For the text-containing cell, return its midpoint in (X, Y) coordinate format. 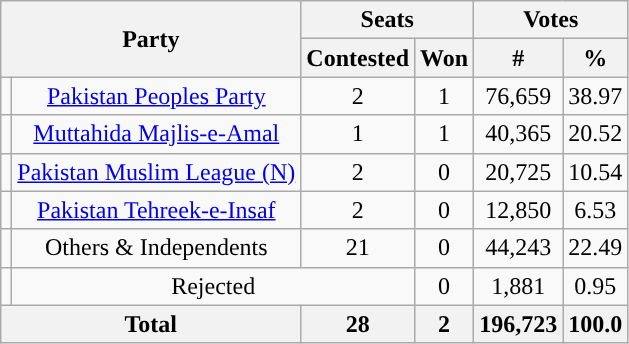
Seats (388, 20)
Pakistan Peoples Party (156, 96)
Won (444, 58)
10.54 (596, 172)
Pakistan Tehreek-e-Insaf (156, 210)
0.95 (596, 286)
28 (358, 324)
1,881 (518, 286)
Muttahida Majlis-e-Amal (156, 134)
20.52 (596, 134)
22.49 (596, 248)
12,850 (518, 210)
Party (151, 39)
Contested (358, 58)
100.0 (596, 324)
Total (151, 324)
76,659 (518, 96)
6.53 (596, 210)
Votes (551, 20)
% (596, 58)
38.97 (596, 96)
Rejected (214, 286)
40,365 (518, 134)
196,723 (518, 324)
20,725 (518, 172)
44,243 (518, 248)
Others & Independents (156, 248)
# (518, 58)
Pakistan Muslim League (N) (156, 172)
21 (358, 248)
